Find where the given text appears and provide that cell's center as (x, y) coordinate. 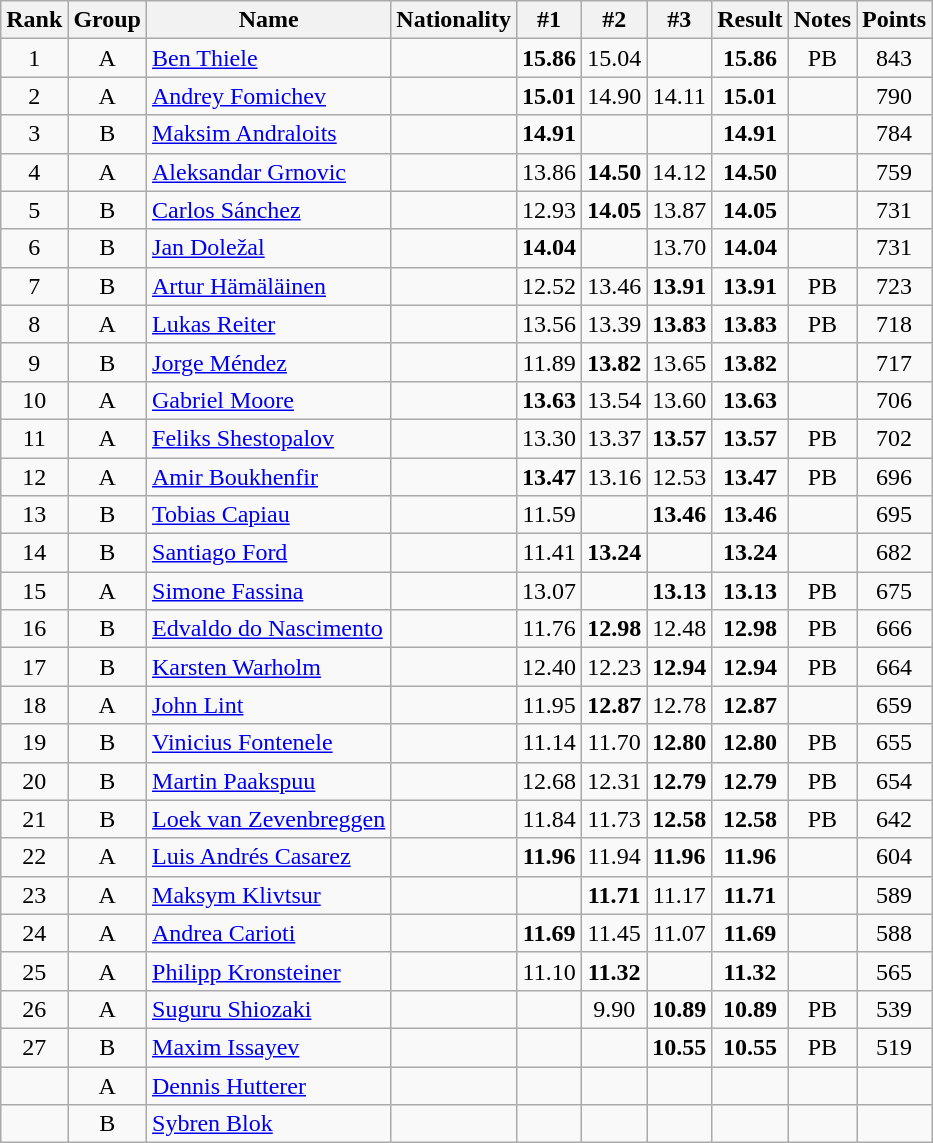
664 (894, 667)
Simone Fassina (269, 591)
Ben Thiele (269, 58)
Philipp Kronsteiner (269, 971)
723 (894, 286)
790 (894, 96)
12 (34, 477)
11.41 (550, 553)
666 (894, 629)
13.60 (680, 400)
14.90 (614, 96)
14.12 (680, 172)
519 (894, 1047)
565 (894, 971)
11.45 (614, 933)
11.89 (550, 362)
Result (750, 20)
539 (894, 1009)
20 (34, 781)
Artur Hämäläinen (269, 286)
1 (34, 58)
Name (269, 20)
696 (894, 477)
11.73 (614, 819)
706 (894, 400)
Maksim Andraloits (269, 134)
11.94 (614, 857)
Lukas Reiter (269, 324)
24 (34, 933)
11.84 (550, 819)
655 (894, 743)
Dennis Hutterer (269, 1085)
12.23 (614, 667)
11.10 (550, 971)
Maksym Klivtsur (269, 895)
717 (894, 362)
23 (34, 895)
12.93 (550, 210)
13.07 (550, 591)
702 (894, 438)
14.11 (680, 96)
#1 (550, 20)
Rank (34, 20)
Tobias Capiau (269, 515)
642 (894, 819)
12.48 (680, 629)
13.54 (614, 400)
Aleksandar Grnovic (269, 172)
3 (34, 134)
13.56 (550, 324)
604 (894, 857)
Loek van Zevenbreggen (269, 819)
695 (894, 515)
13.37 (614, 438)
13.30 (550, 438)
8 (34, 324)
13.16 (614, 477)
718 (894, 324)
11.14 (550, 743)
Nationality (454, 20)
682 (894, 553)
Notes (822, 20)
12.52 (550, 286)
11.59 (550, 515)
11.07 (680, 933)
10 (34, 400)
22 (34, 857)
659 (894, 705)
26 (34, 1009)
21 (34, 819)
5 (34, 210)
13.65 (680, 362)
Carlos Sánchez (269, 210)
John Lint (269, 705)
Suguru Shiozaki (269, 1009)
Group (108, 20)
9 (34, 362)
Andrey Fomichev (269, 96)
843 (894, 58)
784 (894, 134)
19 (34, 743)
14 (34, 553)
Sybren Blok (269, 1124)
Santiago Ford (269, 553)
6 (34, 248)
11.70 (614, 743)
11.76 (550, 629)
13.86 (550, 172)
13.87 (680, 210)
7 (34, 286)
11.17 (680, 895)
2 (34, 96)
654 (894, 781)
Vinicius Fontenele (269, 743)
Amir Boukhenfir (269, 477)
#3 (680, 20)
15 (34, 591)
675 (894, 591)
Feliks Shestopalov (269, 438)
13 (34, 515)
12.31 (614, 781)
18 (34, 705)
13.39 (614, 324)
Luis Andrés Casarez (269, 857)
759 (894, 172)
13.70 (680, 248)
Maxim Issayev (269, 1047)
Jan Doležal (269, 248)
17 (34, 667)
588 (894, 933)
11.95 (550, 705)
Andrea Carioti (269, 933)
Edvaldo do Nascimento (269, 629)
Karsten Warholm (269, 667)
27 (34, 1047)
15.04 (614, 58)
11 (34, 438)
589 (894, 895)
Gabriel Moore (269, 400)
12.40 (550, 667)
4 (34, 172)
25 (34, 971)
16 (34, 629)
Points (894, 20)
12.68 (550, 781)
12.53 (680, 477)
Jorge Méndez (269, 362)
Martin Paakspuu (269, 781)
9.90 (614, 1009)
#2 (614, 20)
12.78 (680, 705)
